Search for the cell housing the specified text and yield its [X, Y] center coordinate. 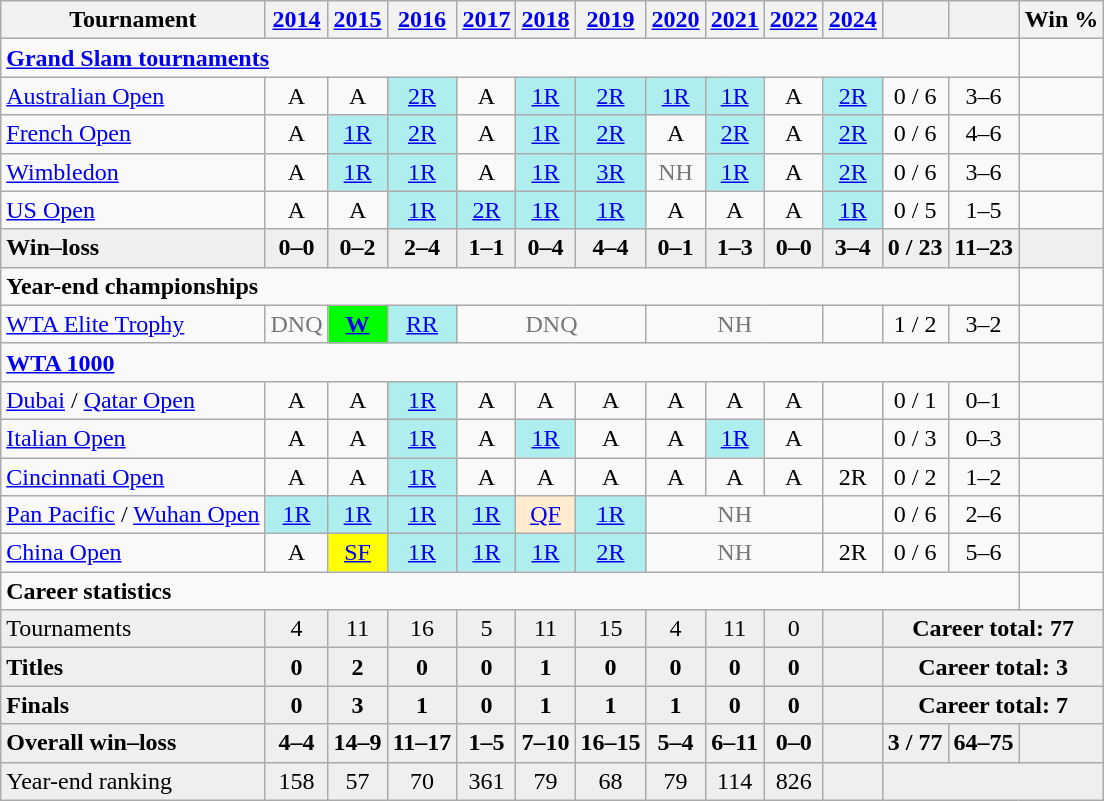
16 [422, 629]
64–75 [984, 743]
2024 [852, 20]
114 [734, 781]
3R [610, 172]
0 / 3 [915, 438]
RR [422, 324]
US Open [133, 210]
0 / 23 [915, 248]
68 [610, 781]
China Open [133, 553]
14–9 [358, 743]
2014 [296, 20]
Grand Slam tournaments [510, 58]
Win % [1062, 20]
Career total: 3 [992, 667]
0–4 [546, 248]
3 / 77 [915, 743]
1–1 [486, 248]
0–3 [984, 438]
Dubai / Qatar Open [133, 400]
15 [610, 629]
Tournaments [133, 629]
Australian Open [133, 96]
0 / 1 [915, 400]
2018 [546, 20]
SF [358, 553]
Finals [133, 705]
Year-end ranking [133, 781]
Career total: 77 [992, 629]
5–4 [676, 743]
0 / 5 [915, 210]
Year-end championships [510, 286]
W [358, 324]
WTA 1000 [510, 362]
2020 [676, 20]
2–6 [984, 515]
3–4 [852, 248]
2017 [486, 20]
4–6 [984, 134]
Cincinnati Open [133, 477]
Career total: 7 [992, 705]
7–10 [546, 743]
5 [486, 629]
11–17 [422, 743]
Overall win–loss [133, 743]
5–6 [984, 553]
3 [358, 705]
361 [486, 781]
3–2 [984, 324]
Win–loss [133, 248]
1 / 2 [915, 324]
2016 [422, 20]
0 / 2 [915, 477]
0–2 [358, 248]
2021 [734, 20]
6–11 [734, 743]
2022 [794, 20]
French Open [133, 134]
16–15 [610, 743]
11–23 [984, 248]
WTA Elite Trophy [133, 324]
70 [422, 781]
57 [358, 781]
QF [546, 515]
Wimbledon [133, 172]
2 [358, 667]
158 [296, 781]
2019 [610, 20]
Titles [133, 667]
2015 [358, 20]
1–2 [984, 477]
Career statistics [510, 591]
1–3 [734, 248]
826 [794, 781]
Italian Open [133, 438]
2–4 [422, 248]
Pan Pacific / Wuhan Open [133, 515]
Tournament [133, 20]
